Provide the (x, y) coordinate of the cell's center where the given text is located.  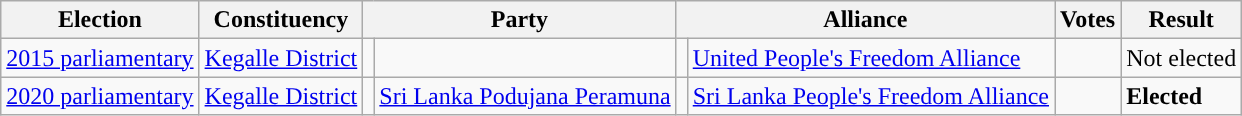
Not elected (1182, 58)
Election (100, 20)
Votes (1088, 20)
2015 parliamentary (100, 58)
Result (1182, 20)
Constituency (281, 20)
Party (520, 20)
United People's Freedom Alliance (870, 58)
2020 parliamentary (100, 96)
Elected (1182, 96)
Alliance (865, 20)
Sri Lanka People's Freedom Alliance (870, 96)
Sri Lanka Podujana Peramuna (525, 96)
